Return the [X, Y] coordinate for the center point of the cell that contains the specified text.  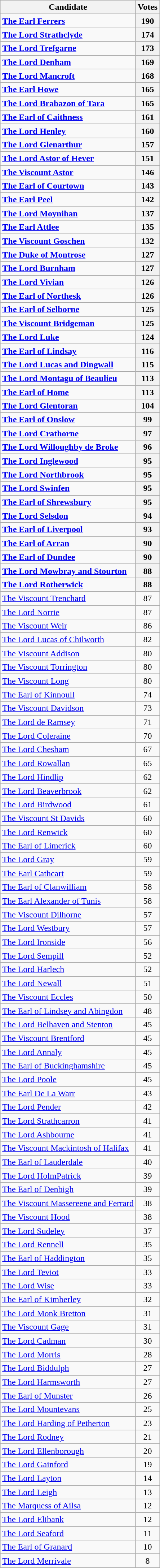
The Lord Cadman [68, 1341]
30 [147, 1341]
The Lord Mancroft [68, 76]
The Earl Ferrers [68, 21]
The Marquess of Ailsa [68, 1506]
The Viscount Torrington [68, 667]
161 [147, 117]
The Lord Trefgarne [68, 48]
The Lord Rodney [68, 1437]
The Lord Merrivale [68, 1561]
The Viscount Hood [68, 1217]
The Lord Elibank [68, 1520]
71 [147, 722]
The Earl De La Warr [68, 1093]
143 [147, 186]
The Lord Wise [68, 1286]
The Earl Attlee [68, 227]
The Earl of Clanwilliam [68, 887]
The Lord Inglewood [68, 461]
The Lord Denham [68, 62]
The Viscount Eccles [68, 997]
19 [147, 1464]
The Earl of Lindsey and Abingdon [68, 1011]
The Earl of Arran [68, 543]
The Earl of Dundee [68, 557]
The Lord Seaford [68, 1533]
25 [147, 1409]
Candidate [68, 7]
The Earl of Shrewsbury [68, 502]
The Lord Henley [68, 131]
43 [147, 1093]
97 [147, 433]
190 [147, 21]
The Lord Montagu of Beaulieu [68, 378]
The Viscount Long [68, 681]
124 [147, 337]
The Viscount Dilhorne [68, 915]
The Earl Peel [68, 200]
The Lord Gainford [68, 1464]
174 [147, 35]
The Lord Mountevans [68, 1409]
The Lord Luke [68, 337]
The Earl of Kinnoull [68, 695]
The Earl of Selborne [68, 310]
173 [147, 48]
The Lord Glenarthur [68, 144]
65 [147, 763]
67 [147, 750]
The Viscount Addison [68, 653]
The Viscount Bridgeman [68, 323]
The Earl of Caithness [68, 117]
The Earl of Granard [68, 1547]
The Lord Birdwood [68, 804]
The Earl of Lauderdale [68, 1162]
Votes [147, 7]
135 [147, 227]
116 [147, 351]
The Lord Vivian [68, 282]
The Lord Sempill [68, 956]
11 [147, 1533]
168 [147, 76]
The Lord Leigh [68, 1492]
The Viscount Davidson [68, 708]
The Lord Northbrook [68, 475]
The Earl Alexander of Tunis [68, 901]
The Earl of Kimberley [68, 1300]
93 [147, 530]
8 [147, 1561]
The Lord Lucas of Chilworth [68, 640]
50 [147, 997]
The Lord Chesham [68, 750]
The Lord Beaverbrook [68, 791]
The Lord Morris [68, 1355]
61 [147, 804]
23 [147, 1423]
42 [147, 1107]
The Earl Howe [68, 90]
The Lord Swinfen [68, 488]
26 [147, 1396]
The Lord Rowallan [68, 763]
The Lord Monk Bretton [68, 1313]
The Lord Norrie [68, 612]
The Lord Harlech [68, 969]
The Lord Coleraine [68, 736]
The Lord Annaly [68, 1052]
The Duke of Montrose [68, 255]
The Viscount Goschen [68, 241]
48 [147, 1011]
The Lord Hindlip [68, 777]
The Earl of Northesk [68, 296]
86 [147, 626]
The Lord Rotherwick [68, 584]
The Earl of Buckinghamshire [68, 1066]
94 [147, 516]
The Lord Mowbray and Stourton [68, 571]
The Lord Layton [68, 1478]
The Lord Ellenborough [68, 1451]
The Lord Belhaven and Stenton [68, 1024]
82 [147, 640]
160 [147, 131]
74 [147, 695]
The Lord Moynihan [68, 213]
32 [147, 1300]
The Lord Strathcarron [68, 1121]
10 [147, 1547]
137 [147, 213]
The Viscount Massereene and Ferrard [68, 1203]
The Earl of Munster [68, 1396]
40 [147, 1162]
The Viscount Brentford [68, 1038]
The Earl of Lindsay [68, 351]
The Lord Lucas and Dingwall [68, 364]
132 [147, 241]
The Viscount Mackintosh of Halifax [68, 1148]
13 [147, 1492]
21 [147, 1437]
The Viscount Gage [68, 1327]
The Lord Poole [68, 1080]
The Lord Strathclyde [68, 35]
115 [147, 364]
14 [147, 1478]
The Earl of Courtown [68, 186]
The Lord Teviot [68, 1272]
The Viscount St Davids [68, 818]
The Lord Sudeley [68, 1231]
The Lord Astor of Hever [68, 158]
37 [147, 1231]
The Lord Ashbourne [68, 1135]
70 [147, 736]
The Lord Newall [68, 983]
73 [147, 708]
The Lord Selsdon [68, 516]
The Earl of Denbigh [68, 1189]
The Earl of Haddington [68, 1258]
51 [147, 983]
The Earl of Liverpool [68, 530]
The Lord Rennell [68, 1244]
157 [147, 144]
The Lord Ironside [68, 942]
The Earl of Onslow [68, 420]
The Lord Westbury [68, 928]
The Lord Willoughby de Broke [68, 447]
The Earl of Home [68, 392]
151 [147, 158]
20 [147, 1451]
146 [147, 172]
96 [147, 447]
The Lord Gray [68, 860]
The Lord Harding of Petherton [68, 1423]
The Earl of Limerick [68, 846]
The Lord Crathorne [68, 433]
The Viscount Weir [68, 626]
The Lord Brabazon of Tara [68, 103]
The Lord Burnham [68, 268]
28 [147, 1355]
The Lord Renwick [68, 832]
The Lord Glentoran [68, 406]
The Viscount Trenchard [68, 598]
56 [147, 942]
142 [147, 200]
The Lord de Ramsey [68, 722]
The Lord Pender [68, 1107]
The Lord Biddulph [68, 1368]
169 [147, 62]
The Lord Harmsworth [68, 1382]
The Earl Cathcart [68, 873]
99 [147, 420]
104 [147, 406]
The Viscount Astor [68, 172]
The Lord HolmPatrick [68, 1176]
